Detect which cell encompasses the target text, then output its (X, Y) center coordinate. 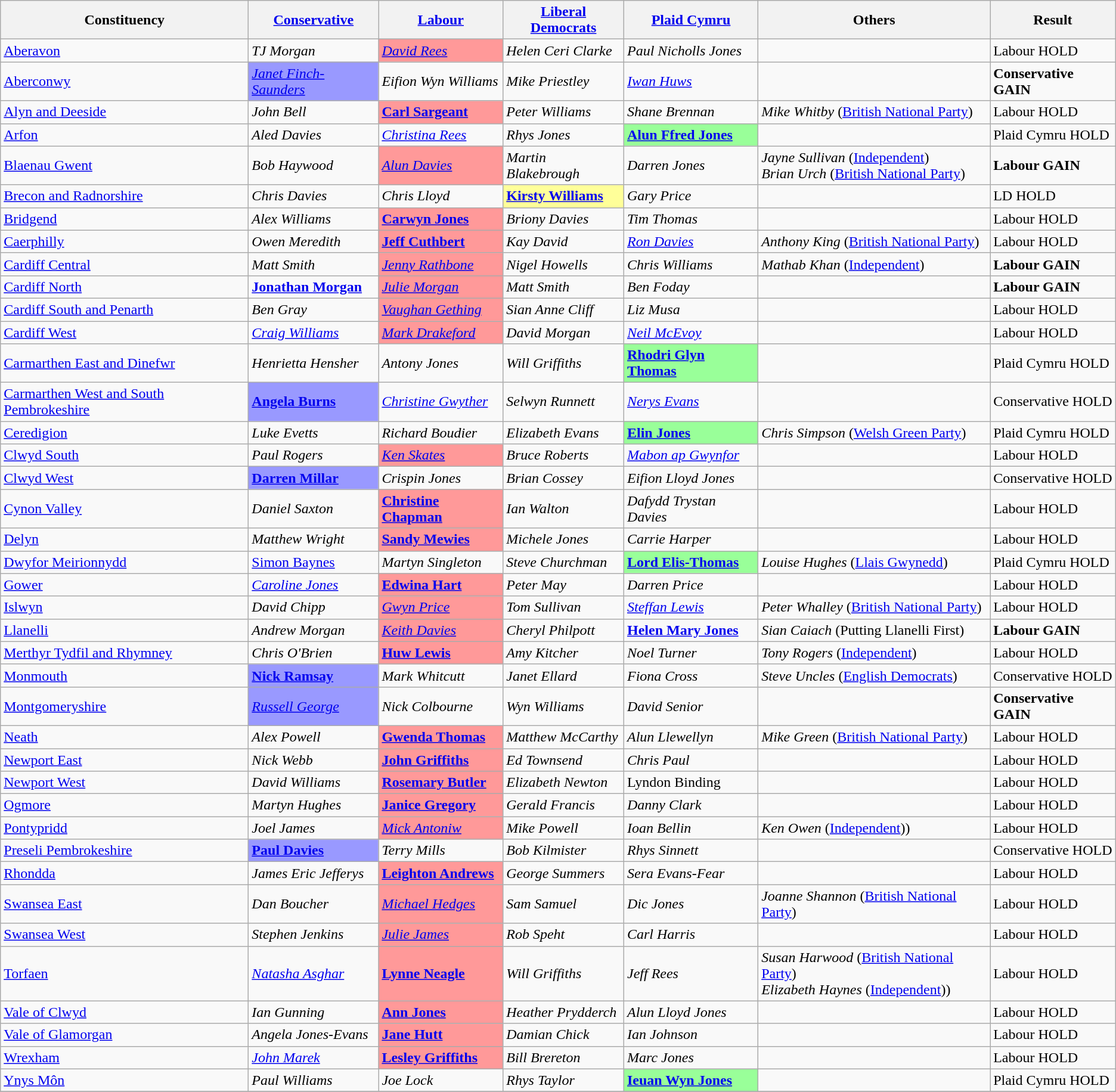
Alex Powell (314, 737)
Simon Baynes (314, 562)
Helen Ceri Clarke (564, 51)
Terry Mills (441, 851)
Susan Harwood (British National Party) Elizabeth Haynes (Independent)) (874, 973)
Eifion Lloyd Jones (690, 478)
Mike Powell (564, 828)
Steffan Lewis (690, 607)
Shane Brennan (690, 112)
Nick Webb (314, 760)
Selwyn Runnett (564, 402)
Tom Sullivan (564, 607)
Wyn Williams (564, 706)
Jane Hutt (441, 1035)
Clwyd South (125, 455)
Blaenau Gwent (125, 166)
Delyn (125, 539)
Christine Chapman (441, 509)
Labour (441, 20)
Brian Cossey (564, 478)
Julie James (441, 935)
Wrexham (125, 1057)
Aberconwy (125, 81)
Newport East (125, 760)
Bob Haywood (314, 166)
Monmouth (125, 675)
Michael Hedges (441, 904)
Ynys Môn (125, 1080)
Martin Blakebrough (564, 166)
Torfaen (125, 973)
Mathab Khan (Independent) (874, 264)
Paul Davies (314, 851)
Gwyn Price (441, 607)
Bill Brereton (564, 1057)
Jeff Rees (690, 973)
Elizabeth Newton (564, 783)
Russell George (314, 706)
Iwan Huws (690, 81)
Neath (125, 737)
Lord Elis-Thomas (690, 562)
Matthew Wright (314, 539)
Sian Anne Cliff (564, 309)
Cheryl Philpott (564, 630)
Rhys Taylor (564, 1080)
Chris Paul (690, 760)
Joe Lock (441, 1080)
Alun Lloyd Jones (690, 1012)
Vaughan Gething (441, 309)
TJ Morgan (314, 51)
Nigel Howells (564, 264)
Paul Nicholls Jones (690, 51)
Amy Kitcher (564, 653)
Darren Millar (314, 478)
Ian Johnson (690, 1035)
Caerphilly (125, 241)
Liz Musa (690, 309)
Chris O'Brien (314, 653)
Martyn Hughes (314, 805)
Others (874, 20)
Daniel Saxton (314, 509)
Cardiff North (125, 287)
Nick Colbourne (441, 706)
Swansea West (125, 935)
Cardiff South and Penarth (125, 309)
Mike Priestley (564, 81)
Neil McEvoy (690, 332)
Antony Jones (441, 364)
LD HOLD (1053, 196)
Cynon Valley (125, 509)
Chris Davies (314, 196)
Rhys Jones (564, 135)
Alun Llewellyn (690, 737)
Marc Jones (690, 1057)
Ceredigion (125, 433)
Elin Jones (690, 433)
Plaid Cymru (690, 20)
Rhondda (125, 873)
Carl Sargeant (441, 112)
Craig Williams (314, 332)
Carmarthen West and South Pembrokeshire (125, 402)
Jonathan Morgan (314, 287)
Sian Caiach (Putting Llanelli First) (874, 630)
Edwina Hart (441, 585)
Steve Uncles (English Democrats) (874, 675)
Richard Boudier (441, 433)
Paul Williams (314, 1080)
John Marek (314, 1057)
Steve Churchman (564, 562)
Sam Samuel (564, 904)
Cardiff West (125, 332)
Mabon ap Gwynfor (690, 455)
David Williams (314, 783)
David Rees (441, 51)
Lyndon Binding (690, 783)
Leighton Andrews (441, 873)
Nerys Evans (690, 402)
James Eric Jefferys (314, 873)
Chris Williams (690, 264)
Ann Jones (441, 1012)
Matthew McCarthy (564, 737)
Tony Rogers (Independent) (874, 653)
Martyn Singleton (441, 562)
Mark Whitcutt (441, 675)
Aled Davies (314, 135)
Elizabeth Evans (564, 433)
Vale of Clwyd (125, 1012)
Peter Williams (564, 112)
Result (1053, 20)
Bruce Roberts (564, 455)
Aberavon (125, 51)
Ben Gray (314, 309)
Peter Whalley (British National Party) (874, 607)
Julie Morgan (441, 287)
Ogmore (125, 805)
Heather Prydderch (564, 1012)
Ian Walton (564, 509)
Keith Davies (441, 630)
Luke Evetts (314, 433)
Caroline Jones (314, 585)
Cardiff Central (125, 264)
Bridgend (125, 219)
Angela Burns (314, 402)
Gower (125, 585)
Liberal Democrats (564, 20)
Mick Antoniw (441, 828)
Helen Mary Jones (690, 630)
Darren Price (690, 585)
Islwyn (125, 607)
Ben Foday (690, 287)
Alun Davies (441, 166)
Merthyr Tydfil and Rhymney (125, 653)
Michele Jones (564, 539)
Gary Price (690, 196)
Ron Davies (690, 241)
Conservative (314, 20)
Jenny Rathbone (441, 264)
Arfon (125, 135)
Carl Harris (690, 935)
Newport West (125, 783)
Chris Lloyd (441, 196)
Rob Speht (564, 935)
Mark Drakeford (441, 332)
Dan Boucher (314, 904)
Janet Ellard (564, 675)
Lynne Neagle (441, 973)
Jeff Cuthbert (441, 241)
Carrie Harper (690, 539)
Sera Evans-Fear (690, 873)
Ken Skates (441, 455)
David Morgan (564, 332)
Brecon and Radnorshire (125, 196)
Ian Gunning (314, 1012)
Ken Owen (Independent)) (874, 828)
Nick Ramsay (314, 675)
Constituency (125, 20)
Joanne Shannon (British National Party) (874, 904)
Chris Simpson (Welsh Green Party) (874, 433)
Carmarthen East and Dinefwr (125, 364)
Danny Clark (690, 805)
Alun Ffred Jones (690, 135)
Noel Turner (690, 653)
Owen Meredith (314, 241)
Montgomeryshire (125, 706)
Tim Thomas (690, 219)
Anthony King (British National Party) (874, 241)
Llanelli (125, 630)
Christina Rees (441, 135)
Eifion Wyn Williams (441, 81)
Rhys Sinnett (690, 851)
Fiona Cross (690, 675)
Jayne Sullivan (Independent)Brian Urch (British National Party) (874, 166)
Andrew Morgan (314, 630)
Pontypridd (125, 828)
Ieuan Wyn Jones (690, 1080)
David Senior (690, 706)
Louise Hughes (Llais Gwynedd) (874, 562)
Gwenda Thomas (441, 737)
Kirsty Williams (564, 196)
Vale of Glamorgan (125, 1035)
Rhodri Glyn Thomas (690, 364)
Stephen Jenkins (314, 935)
Ioan Bellin (690, 828)
Damian Chick (564, 1035)
Rosemary Butler (441, 783)
Natasha Asghar (314, 973)
Alex Williams (314, 219)
Huw Lewis (441, 653)
Lesley Griffiths (441, 1057)
Janet Finch-Saunders (314, 81)
Swansea East (125, 904)
Ed Townsend (564, 760)
Darren Jones (690, 166)
David Chipp (314, 607)
Henrietta Hensher (314, 364)
John Bell (314, 112)
Sandy Mewies (441, 539)
Dic Jones (690, 904)
Mike Green (British National Party) (874, 737)
Peter May (564, 585)
Briony Davies (564, 219)
Janice Gregory (441, 805)
Kay David (564, 241)
Mike Whitby (British National Party) (874, 112)
George Summers (564, 873)
John Griffiths (441, 760)
Bob Kilmister (564, 851)
Preseli Pembrokeshire (125, 851)
Carwyn Jones (441, 219)
Joel James (314, 828)
Dwyfor Meirionnydd (125, 562)
Alyn and Deeside (125, 112)
Christine Gwyther (441, 402)
Gerald Francis (564, 805)
Dafydd Trystan Davies (690, 509)
Angela Jones-Evans (314, 1035)
Paul Rogers (314, 455)
Crispin Jones (441, 478)
Clwyd West (125, 478)
